Return (X, Y) of the center of cell containing provided text 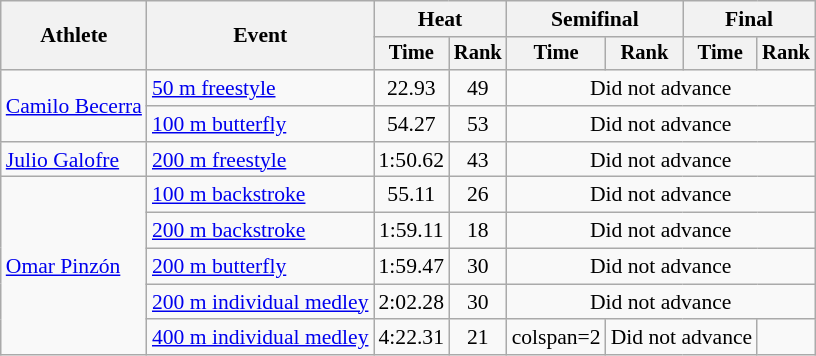
Julio Galofre (74, 160)
18 (478, 231)
200 m freestyle (260, 160)
21 (478, 338)
Heat (440, 19)
43 (478, 160)
100 m butterfly (260, 124)
54.27 (412, 124)
55.11 (412, 195)
26 (478, 195)
100 m backstroke (260, 195)
Semifinal (596, 19)
53 (478, 124)
Omar Pinzón (74, 266)
22.93 (412, 88)
400 m individual medley (260, 338)
200 m backstroke (260, 231)
200 m butterfly (260, 267)
1:50.62 (412, 160)
50 m freestyle (260, 88)
colspan=2 (556, 338)
Camilo Becerra (74, 106)
Athlete (74, 36)
2:02.28 (412, 302)
Final (749, 19)
4:22.31 (412, 338)
1:59.11 (412, 231)
Event (260, 36)
200 m individual medley (260, 302)
49 (478, 88)
1:59.47 (412, 267)
